Return the (X, Y) coordinate for the center point of the cell that contains the specified text.  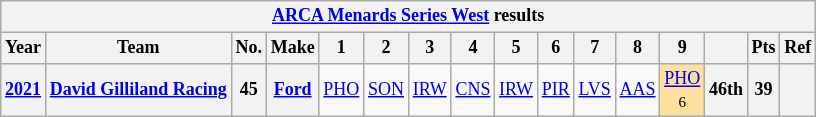
Pts (764, 48)
2021 (24, 90)
45 (248, 90)
9 (682, 48)
46th (726, 90)
AAS (638, 90)
6 (556, 48)
David Gilliland Racing (138, 90)
1 (342, 48)
Ford (292, 90)
Make (292, 48)
PHO (342, 90)
LVS (594, 90)
7 (594, 48)
PIR (556, 90)
CNS (473, 90)
8 (638, 48)
2 (386, 48)
Ref (798, 48)
39 (764, 90)
Team (138, 48)
Year (24, 48)
ARCA Menards Series West results (408, 16)
3 (430, 48)
4 (473, 48)
No. (248, 48)
5 (516, 48)
SON (386, 90)
PHO6 (682, 90)
